Extract the (X, Y) coordinate from the center of the cell holding the provided text.  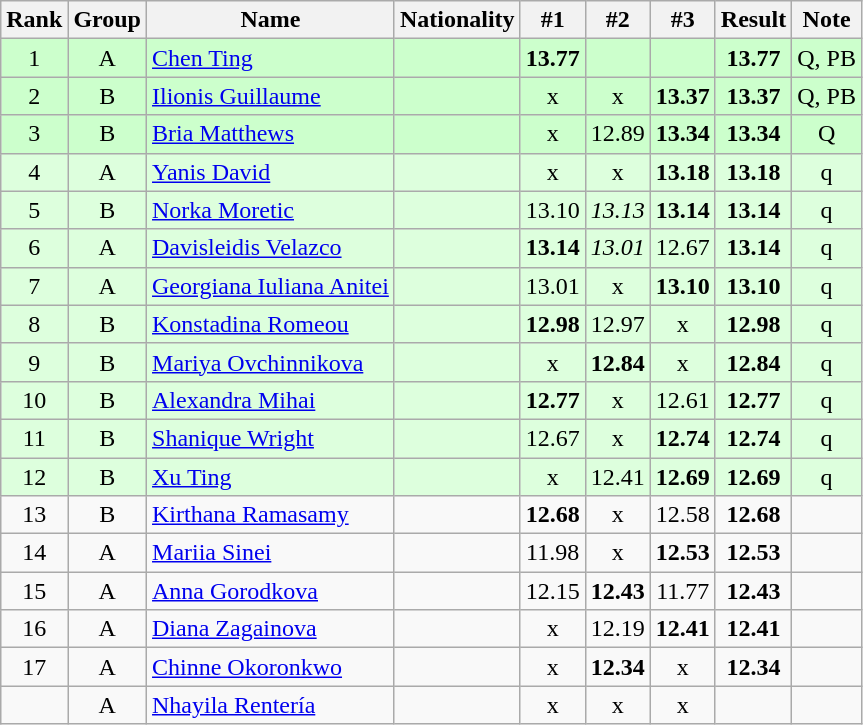
Group (108, 20)
Bria Matthews (271, 134)
Davisleidis Velazco (271, 248)
3 (34, 134)
11.98 (552, 553)
17 (34, 667)
12.97 (618, 324)
6 (34, 248)
Yanis David (271, 172)
12 (34, 477)
#1 (552, 20)
Mariya Ovchinnikova (271, 362)
1 (34, 58)
Note (827, 20)
12.58 (682, 515)
#3 (682, 20)
Anna Gorodkova (271, 591)
#2 (618, 20)
Xu Ting (271, 477)
Norka Moretic (271, 210)
8 (34, 324)
4 (34, 172)
Chen Ting (271, 58)
12.19 (618, 629)
9 (34, 362)
15 (34, 591)
Result (753, 20)
Konstadina Romeou (271, 324)
11.77 (682, 591)
Diana Zagainova (271, 629)
Rank (34, 20)
Georgiana Iuliana Anitei (271, 286)
12.89 (618, 134)
Kirthana Ramasamy (271, 515)
Mariia Sinei (271, 553)
13 (34, 515)
11 (34, 438)
Ilionis Guillaume (271, 96)
Q (827, 134)
12.61 (682, 400)
12.15 (552, 591)
Nationality (457, 20)
2 (34, 96)
16 (34, 629)
Chinne Okoronkwo (271, 667)
Shanique Wright (271, 438)
Nhayila Rentería (271, 705)
7 (34, 286)
13.13 (618, 210)
Alexandra Mihai (271, 400)
5 (34, 210)
14 (34, 553)
10 (34, 400)
Name (271, 20)
